Detect which cell encompasses the target text, then output its (x, y) center coordinate. 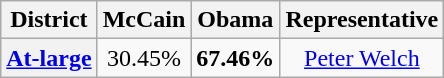
67.46% (236, 58)
At-large (49, 58)
McCain (144, 20)
Representative (362, 20)
30.45% (144, 58)
Obama (236, 20)
District (49, 20)
Peter Welch (362, 58)
